For the text-containing cell, return its midpoint in [X, Y] coordinate format. 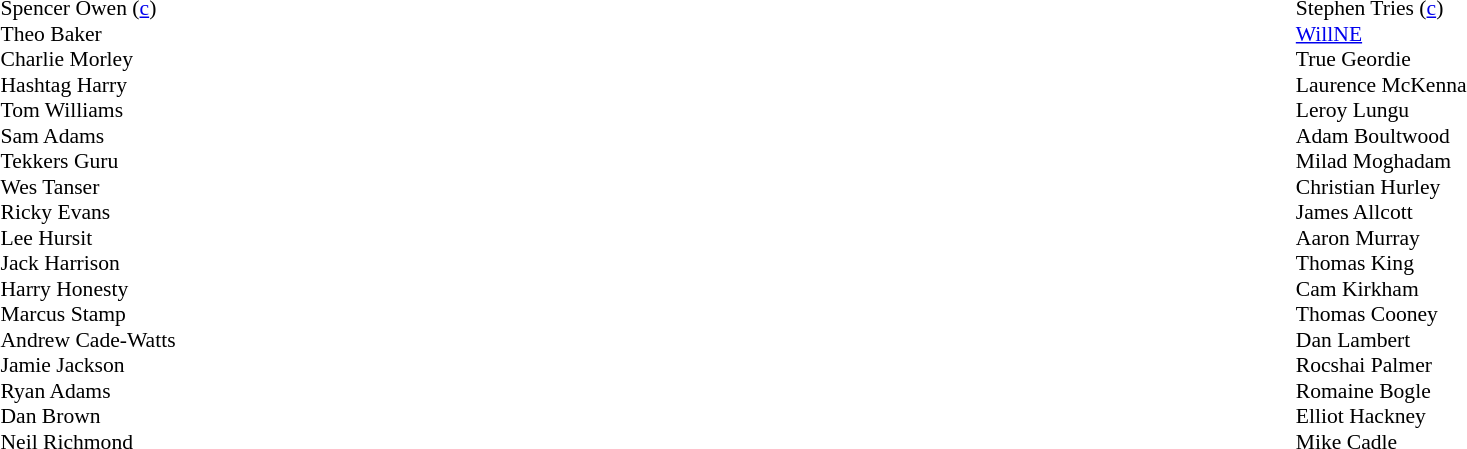
Thomas Cooney [1382, 315]
Rocshai Palmer [1382, 365]
True Geordie [1382, 59]
Christian Hurley [1382, 187]
Hashtag Harry [88, 85]
Sam Adams [88, 136]
Thomas King [1382, 263]
Cam Kirkham [1382, 289]
Laurence McKenna [1382, 85]
Tom Williams [88, 111]
Elliot Hackney [1382, 417]
Charlie Morley [88, 59]
James Allcott [1382, 213]
Leroy Lungu [1382, 111]
Ryan Adams [88, 391]
Jamie Jackson [88, 365]
Aaron Murray [1382, 238]
Theo Baker [88, 34]
Tekkers Guru [88, 161]
Dan Brown [88, 417]
Milad Moghadam [1382, 161]
Jack Harrison [88, 263]
Andrew Cade-Watts [88, 340]
WillNE [1382, 34]
Harry Honesty [88, 289]
Ricky Evans [88, 213]
Wes Tanser [88, 187]
Adam Boultwood [1382, 136]
Marcus Stamp [88, 315]
Romaine Bogle [1382, 391]
Dan Lambert [1382, 340]
Lee Hursit [88, 238]
